Locate the cell with the specified text and output its (x, y) center coordinate. 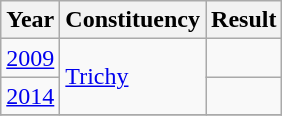
Year (30, 20)
2014 (30, 96)
Result (244, 20)
2009 (30, 58)
Constituency (133, 20)
Trichy (133, 77)
